Provide the (x, y) coordinate of the cell's center where the given text is located.  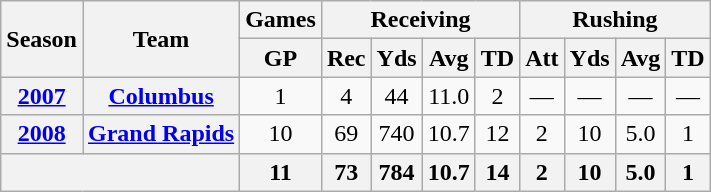
Att (542, 58)
4 (346, 96)
11 (281, 172)
Receiving (420, 20)
2008 (42, 134)
Grand Rapids (160, 134)
73 (346, 172)
GP (281, 58)
Team (160, 39)
Rushing (616, 20)
Rec (346, 58)
11.0 (448, 96)
Columbus (160, 96)
44 (396, 96)
Season (42, 39)
Games (281, 20)
14 (497, 172)
740 (396, 134)
69 (346, 134)
2007 (42, 96)
12 (497, 134)
784 (396, 172)
